Provide the [x, y] coordinate of the cell's center where the given text is located.  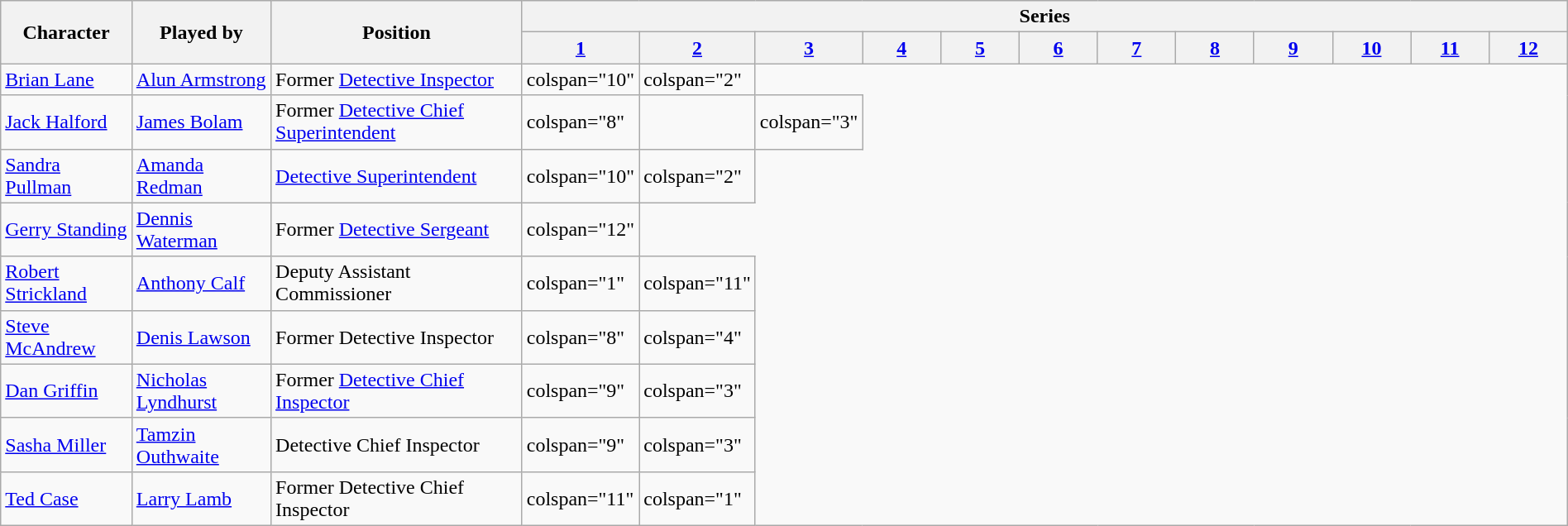
Brian Lane [66, 79]
Nicholas Lyndhurst [201, 390]
colspan="4" [698, 337]
colspan="12" [581, 230]
Ted Case [66, 498]
4 [901, 48]
3 [809, 48]
11 [1451, 48]
Gerry Standing [66, 230]
Sandra Pullman [66, 175]
7 [1136, 48]
Character [66, 32]
8 [1216, 48]
James Bolam [201, 122]
Amanda Redman [201, 175]
Former Detective Chief Superintendent [397, 122]
Series [1045, 17]
Denis Lawson [201, 337]
Jack Halford [66, 122]
Alun Armstrong [201, 79]
2 [698, 48]
9 [1293, 48]
Dennis Waterman [201, 230]
Larry Lamb [201, 498]
Robert Strickland [66, 283]
10 [1371, 48]
5 [981, 48]
1 [581, 48]
Sasha Miller [66, 445]
6 [1059, 48]
Detective Superintendent [397, 175]
Former Detective Sergeant [397, 230]
Dan Griffin [66, 390]
Position [397, 32]
Detective Chief Inspector [397, 445]
Anthony Calf [201, 283]
Tamzin Outhwaite [201, 445]
Played by [201, 32]
12 [1528, 48]
Steve McAndrew [66, 337]
Deputy Assistant Commissioner [397, 283]
